For the text-containing cell, return its midpoint in (X, Y) coordinate format. 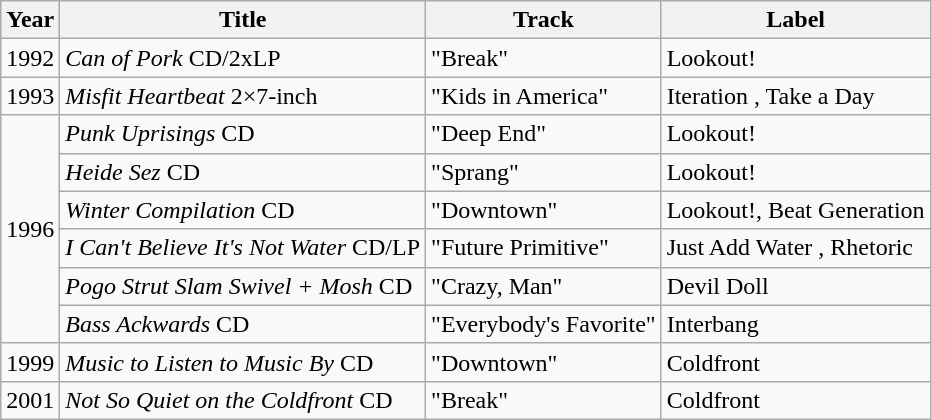
Devil Doll (796, 286)
"Future Primitive" (544, 248)
Label (796, 20)
"Sprang" (544, 172)
Heide Sez CD (243, 172)
Track (544, 20)
Bass Ackwards CD (243, 324)
"Everybody's Favorite" (544, 324)
2001 (30, 400)
Iteration , Take a Day (796, 96)
"Deep End" (544, 134)
Winter Compilation CD (243, 210)
Pogo Strut Slam Swivel + Mosh CD (243, 286)
Punk Uprisings CD (243, 134)
Interbang (796, 324)
Just Add Water , Rhetoric (796, 248)
1996 (30, 229)
Misfit Heartbeat 2×7-inch (243, 96)
Not So Quiet on the Coldfront CD (243, 400)
"Kids in America" (544, 96)
I Can't Believe It's Not Water CD/LP (243, 248)
1999 (30, 362)
Can of Pork CD/2xLP (243, 58)
1992 (30, 58)
1993 (30, 96)
Music to Listen to Music By CD (243, 362)
Lookout!, Beat Generation (796, 210)
Title (243, 20)
"Crazy, Man" (544, 286)
Year (30, 20)
